Provide the (X, Y) coordinate of the cell's center where the given text is located.  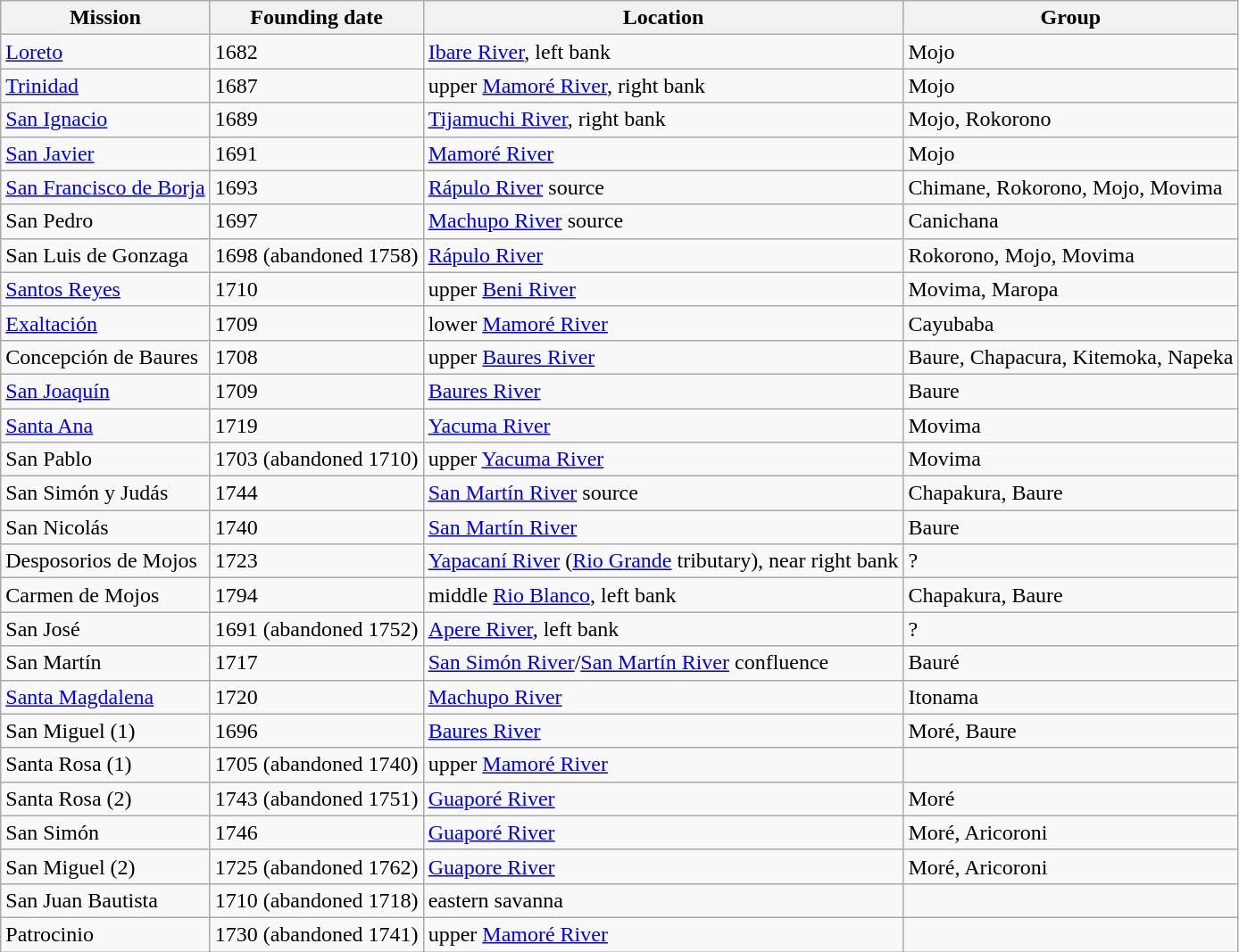
Itonama (1071, 697)
San Nicolás (105, 527)
San Simón y Judás (105, 493)
San Francisco de Borja (105, 187)
Santa Rosa (2) (105, 799)
Canichana (1071, 221)
Santa Rosa (1) (105, 765)
Guapore River (663, 866)
Santos Reyes (105, 289)
San Pedro (105, 221)
1710 (abandoned 1718) (316, 900)
Patrocinio (105, 934)
Mamoré River (663, 153)
1687 (316, 86)
Chimane, Rokorono, Mojo, Movima (1071, 187)
1708 (316, 357)
Carmen de Mojos (105, 595)
Exaltación (105, 323)
Rokorono, Mojo, Movima (1071, 255)
San Ignacio (105, 120)
Ibare River, left bank (663, 52)
San José (105, 629)
Machupo River source (663, 221)
1746 (316, 832)
Santa Ana (105, 426)
1719 (316, 426)
Apere River, left bank (663, 629)
1744 (316, 493)
1717 (316, 663)
Concepción de Baures (105, 357)
San Martín River source (663, 493)
San Simón (105, 832)
San Martín River (663, 527)
1730 (abandoned 1741) (316, 934)
1710 (316, 289)
upper Beni River (663, 289)
1723 (316, 561)
Group (1071, 18)
1703 (abandoned 1710) (316, 459)
lower Mamoré River (663, 323)
Santa Magdalena (105, 697)
San Martín (105, 663)
San Miguel (2) (105, 866)
Moré (1071, 799)
upper Mamoré River, right bank (663, 86)
Loreto (105, 52)
Yapacaní River (Rio Grande tributary), near right bank (663, 561)
1743 (abandoned 1751) (316, 799)
Moré, Baure (1071, 731)
Tijamuchi River, right bank (663, 120)
1705 (abandoned 1740) (316, 765)
1682 (316, 52)
1725 (abandoned 1762) (316, 866)
middle Rio Blanco, left bank (663, 595)
eastern savanna (663, 900)
San Javier (105, 153)
Machupo River (663, 697)
1740 (316, 527)
Cayubaba (1071, 323)
Location (663, 18)
1698 (abandoned 1758) (316, 255)
San Juan Bautista (105, 900)
Desposorios de Mojos (105, 561)
San Miguel (1) (105, 731)
Mission (105, 18)
1689 (316, 120)
Trinidad (105, 86)
Yacuma River (663, 426)
1794 (316, 595)
San Joaquín (105, 391)
Movima, Maropa (1071, 289)
1691 (abandoned 1752) (316, 629)
Rápulo River source (663, 187)
upper Baures River (663, 357)
San Pablo (105, 459)
1720 (316, 697)
1697 (316, 221)
1693 (316, 187)
Baure, Chapacura, Kitemoka, Napeka (1071, 357)
San Simón River/San Martín River confluence (663, 663)
1696 (316, 731)
Founding date (316, 18)
Bauré (1071, 663)
San Luis de Gonzaga (105, 255)
upper Yacuma River (663, 459)
Mojo, Rokorono (1071, 120)
Rápulo River (663, 255)
1691 (316, 153)
